Detect which cell encompasses the target text, then output its [X, Y] center coordinate. 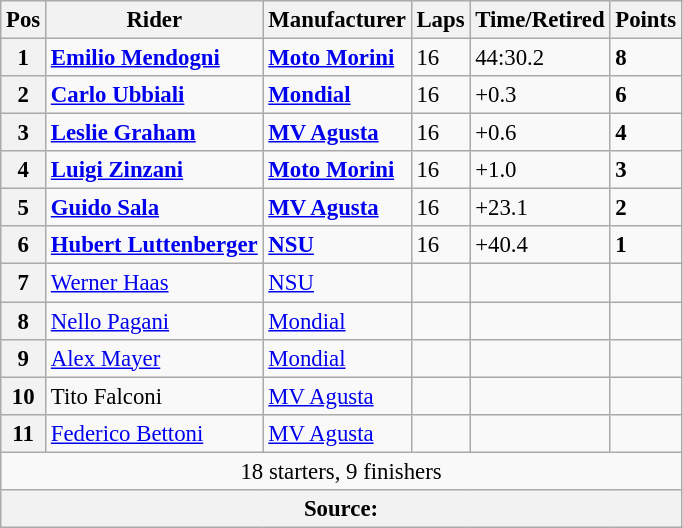
9 [24, 358]
+1.0 [540, 170]
Points [646, 20]
Guido Sala [155, 208]
Alex Mayer [155, 358]
Federico Bettoni [155, 433]
+0.3 [540, 95]
Laps [440, 20]
Werner Haas [155, 283]
7 [24, 283]
5 [24, 208]
10 [24, 396]
18 starters, 9 finishers [342, 471]
Leslie Graham [155, 133]
Tito Falconi [155, 396]
+0.6 [540, 133]
Manufacturer [337, 20]
+23.1 [540, 208]
Rider [155, 20]
44:30.2 [540, 58]
+40.4 [540, 245]
Pos [24, 20]
Emilio Mendogni [155, 58]
Carlo Ubbiali [155, 95]
Hubert Luttenberger [155, 245]
Time/Retired [540, 20]
Source: [342, 509]
Nello Pagani [155, 321]
Luigi Zinzani [155, 170]
11 [24, 433]
